Scan for the cell matching the given text and deliver its (X, Y) coordinate at center. 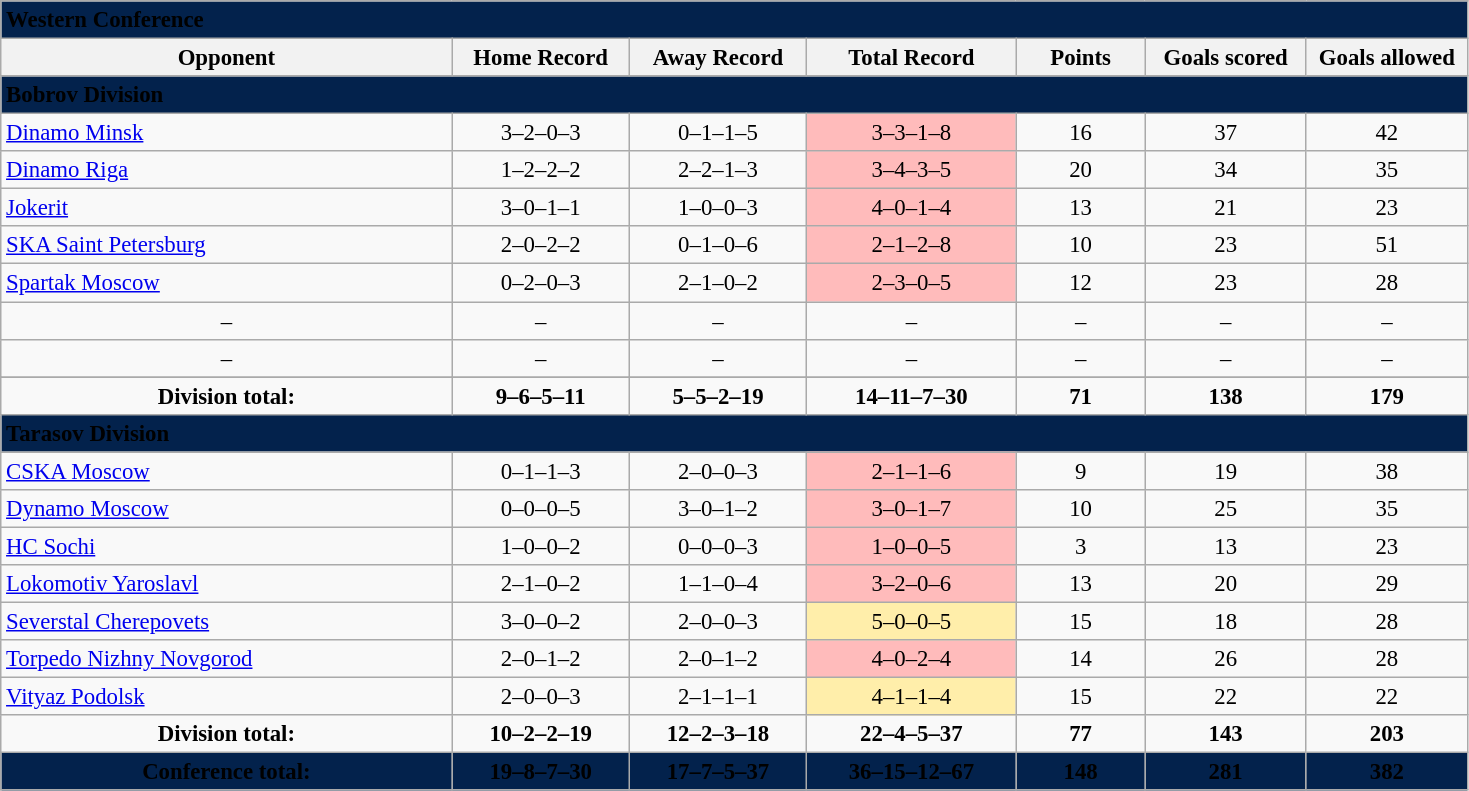
34 (1226, 170)
1–0–0–2 (540, 546)
42 (1386, 133)
148 (1080, 772)
Jokerit (226, 208)
Tarasov Division (734, 433)
9–6–5–11 (540, 396)
0–1–0–6 (718, 245)
Goals scored (1226, 58)
3–4–3–5 (912, 170)
1–1–0–4 (718, 584)
4–0–2–4 (912, 659)
26 (1226, 659)
Dinamo Minsk (226, 133)
21 (1226, 208)
2–1–1–1 (718, 697)
Goals allowed (1386, 58)
2–1–1–6 (912, 471)
Opponent (226, 58)
19–8–7–30 (540, 772)
14–11–7–30 (912, 396)
77 (1080, 734)
Home Record (540, 58)
37 (1226, 133)
0–2–0–3 (540, 283)
17–7–5–37 (718, 772)
Total Record (912, 58)
3 (1080, 546)
382 (1386, 772)
2–3–0–5 (912, 283)
CSKA Moscow (226, 471)
5–5–2–19 (718, 396)
29 (1386, 584)
Bobrov Division (734, 95)
10–2–2–19 (540, 734)
4–1–1–4 (912, 697)
12 (1080, 283)
1–0–0–5 (912, 546)
143 (1226, 734)
19 (1226, 471)
22–4–5–37 (912, 734)
12–2–3–18 (718, 734)
Vityaz Podolsk (226, 697)
36–15–12–67 (912, 772)
Western Conference (734, 20)
Torpedo Nizhny Novgorod (226, 659)
Lokomotiv Yaroslavl (226, 584)
9 (1080, 471)
1–2–2–2 (540, 170)
16 (1080, 133)
51 (1386, 245)
18 (1226, 621)
281 (1226, 772)
0–1–1–5 (718, 133)
38 (1386, 471)
3–0–0–2 (540, 621)
71 (1080, 396)
203 (1386, 734)
5–0–0–5 (912, 621)
3–2–0–3 (540, 133)
3–0–1–1 (540, 208)
4–0–1–4 (912, 208)
Spartak Moscow (226, 283)
0–0–0–5 (540, 509)
179 (1386, 396)
Severstal Cherepovets (226, 621)
25 (1226, 509)
0–0–0–3 (718, 546)
Away Record (718, 58)
2–2–1–3 (718, 170)
SKA Saint Petersburg (226, 245)
HC Sochi (226, 546)
14 (1080, 659)
Dinamo Riga (226, 170)
0–1–1–3 (540, 471)
2–1–2–8 (912, 245)
3–0–1–2 (718, 509)
138 (1226, 396)
1–0–0–3 (718, 208)
Dynamo Moscow (226, 509)
3–2–0–6 (912, 584)
Conference total: (226, 772)
3–0–1–7 (912, 509)
Points (1080, 58)
3–3–1–8 (912, 133)
2–0–2–2 (540, 245)
